Identify which cell holds the provided text, then report its (x, y) central coordinate. 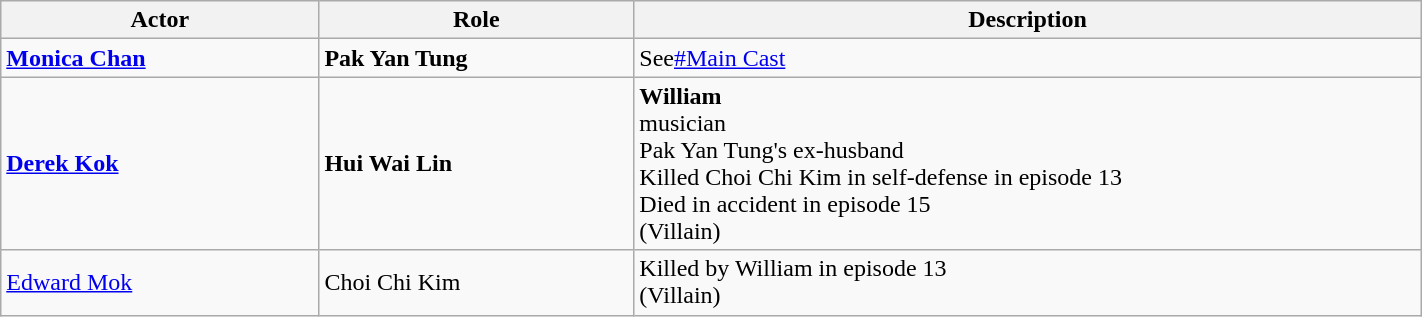
Derek Kok (160, 164)
Monica Chan (160, 58)
Description (1028, 20)
Choi Chi Kim (476, 282)
Actor (160, 20)
Role (476, 20)
Edward Mok (160, 282)
WilliammusicianPak Yan Tung's ex-husbandKilled Choi Chi Kim in self-defense in episode 13Died in accident in episode 15(Villain) (1028, 164)
Killed by William in episode 13(Villain) (1028, 282)
Pak Yan Tung (476, 58)
See#Main Cast (1028, 58)
Hui Wai Lin (476, 164)
